Locate the cell with the specified text and output its (x, y) center coordinate. 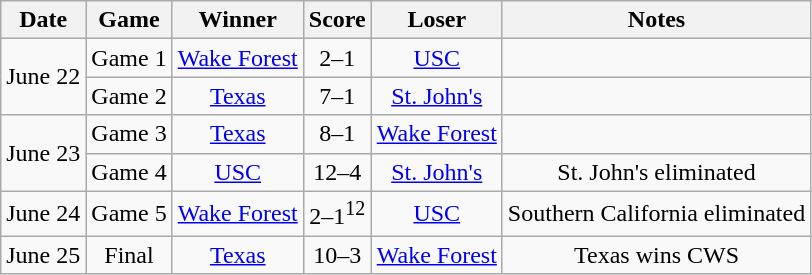
Game 2 (129, 96)
Notes (656, 20)
Score (337, 20)
June 25 (44, 255)
Final (129, 255)
Date (44, 20)
12–4 (337, 172)
Game 5 (129, 214)
Game 1 (129, 58)
Texas wins CWS (656, 255)
Game (129, 20)
2–112 (337, 214)
7–1 (337, 96)
June 24 (44, 214)
Game 3 (129, 134)
St. John's eliminated (656, 172)
Winner (238, 20)
10–3 (337, 255)
8–1 (337, 134)
2–1 (337, 58)
June 22 (44, 77)
Game 4 (129, 172)
June 23 (44, 153)
Southern California eliminated (656, 214)
Loser (436, 20)
